From the cell containing the given text, extract its center point as [x, y] coordinate. 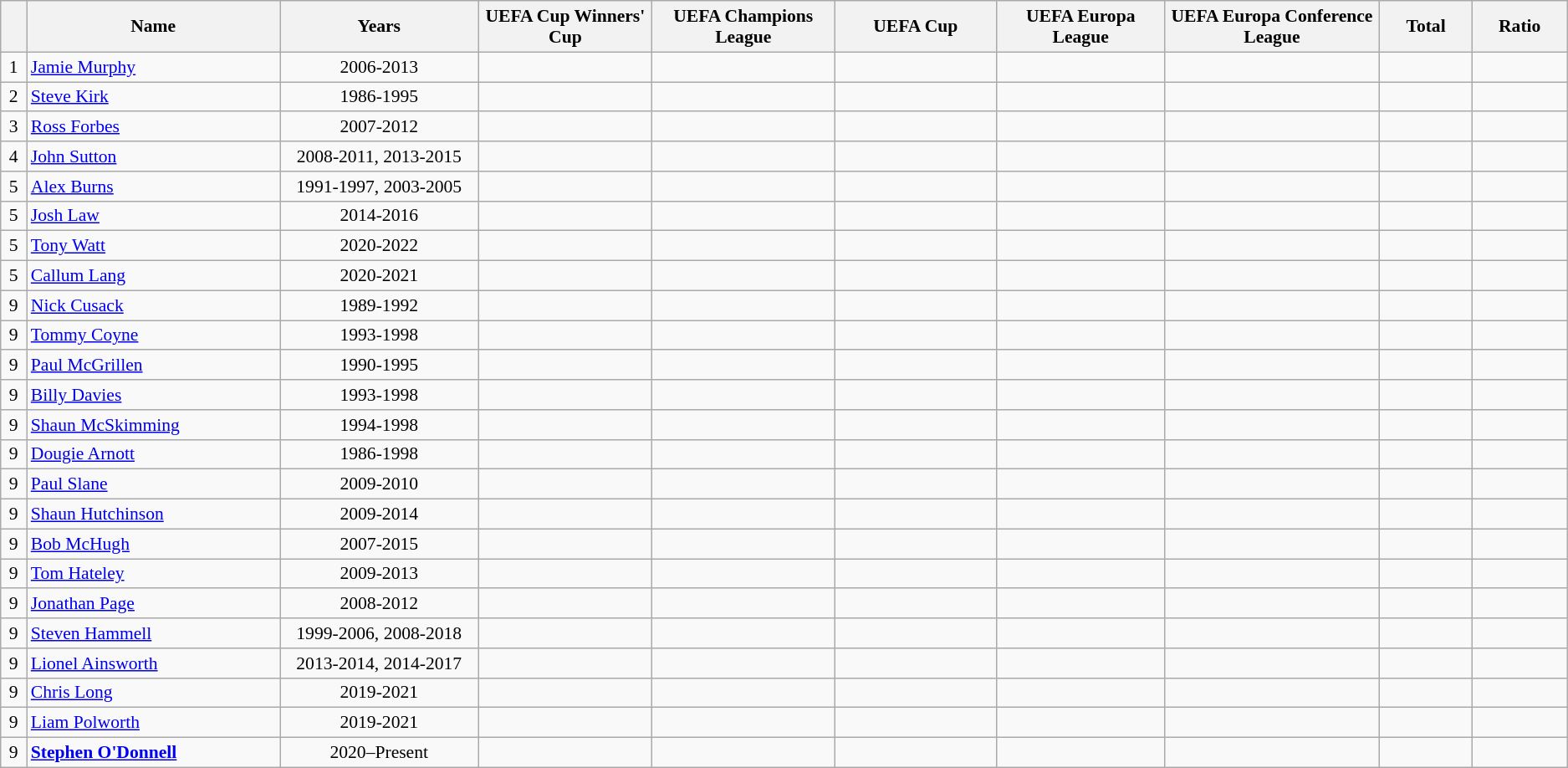
Lionel Ainsworth [154, 663]
2 [13, 97]
John Sutton [154, 156]
1 [13, 67]
Jonathan Page [154, 604]
2014-2016 [380, 216]
Bob McHugh [154, 544]
Tommy Coyne [154, 335]
Stephen O'Donnell [154, 753]
Dougie Arnott [154, 454]
Paul Slane [154, 484]
3 [13, 127]
2020-2022 [380, 246]
Name [154, 27]
UEFA Cup [916, 27]
2007-2012 [380, 127]
1986-1998 [380, 454]
2009-2014 [380, 515]
UEFA Europa Conference League [1271, 27]
Ross Forbes [154, 127]
2020-2021 [380, 276]
Tom Hateley [154, 574]
Paul McGrillen [154, 366]
Alex Burns [154, 187]
Chris Long [154, 693]
1999-2006, 2008-2018 [380, 633]
Total [1425, 27]
UEFA Champions League [743, 27]
Shaun Hutchinson [154, 515]
1991-1997, 2003-2005 [380, 187]
Liam Polworth [154, 723]
Jamie Murphy [154, 67]
Nick Cusack [154, 305]
Years [380, 27]
2008-2011, 2013-2015 [380, 156]
2007-2015 [380, 544]
2013-2014, 2014-2017 [380, 663]
1986-1995 [380, 97]
Billy Davies [154, 395]
2009-2013 [380, 574]
Shaun McSkimming [154, 425]
1989-1992 [380, 305]
UEFA Cup Winners' Cup [565, 27]
1990-1995 [380, 366]
1994-1998 [380, 425]
Steven Hammell [154, 633]
2008-2012 [380, 604]
Josh Law [154, 216]
4 [13, 156]
Callum Lang [154, 276]
2020–Present [380, 753]
2006-2013 [380, 67]
Tony Watt [154, 246]
2009-2010 [380, 484]
Ratio [1520, 27]
UEFA Europa League [1080, 27]
Steve Kirk [154, 97]
